Detect which cell encompasses the target text, then output its [x, y] center coordinate. 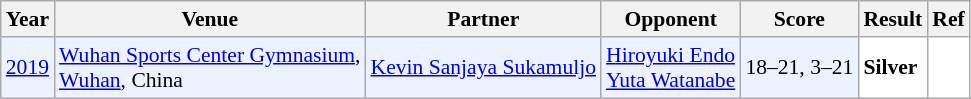
Ref [948, 19]
Result [892, 19]
Kevin Sanjaya Sukamuljo [484, 68]
Wuhan Sports Center Gymnasium,Wuhan, China [210, 68]
18–21, 3–21 [799, 68]
Partner [484, 19]
Venue [210, 19]
Hiroyuki Endo Yuta Watanabe [670, 68]
Score [799, 19]
Year [28, 19]
2019 [28, 68]
Opponent [670, 19]
Silver [892, 68]
